Provide the (X, Y) coordinate of the cell's center where the given text is located.  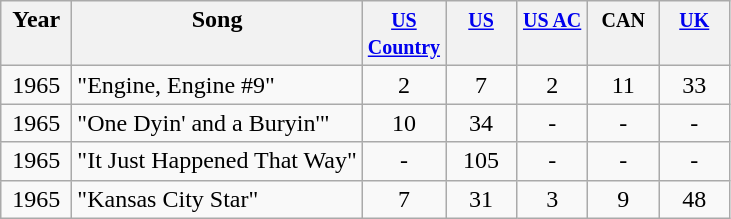
34 (482, 123)
33 (694, 85)
3 (552, 199)
9 (624, 199)
"Kansas City Star" (217, 199)
48 (694, 199)
Year (36, 34)
"It Just Happened That Way" (217, 161)
11 (624, 85)
UK (694, 34)
31 (482, 199)
US (482, 34)
"One Dyin' and a Buryin'" (217, 123)
10 (404, 123)
105 (482, 161)
US AC (552, 34)
CAN (624, 34)
Song (217, 34)
US Country (404, 34)
"Engine, Engine #9" (217, 85)
